Detect which cell encompasses the target text, then output its [x, y] center coordinate. 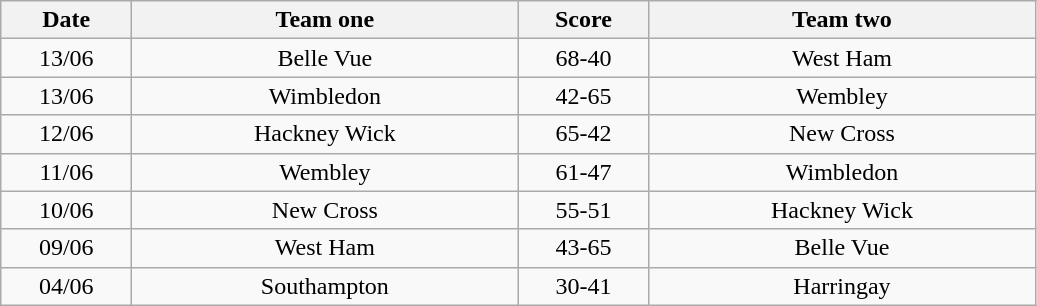
30-41 [584, 286]
Date [66, 20]
Southampton [325, 286]
Score [584, 20]
43-65 [584, 248]
61-47 [584, 172]
09/06 [66, 248]
10/06 [66, 210]
Team two [842, 20]
68-40 [584, 58]
Harringay [842, 286]
42-65 [584, 96]
Team one [325, 20]
55-51 [584, 210]
11/06 [66, 172]
12/06 [66, 134]
04/06 [66, 286]
65-42 [584, 134]
